Pinpoint the cell where the given text exists, returning its [x, y] midpoint coordinate. 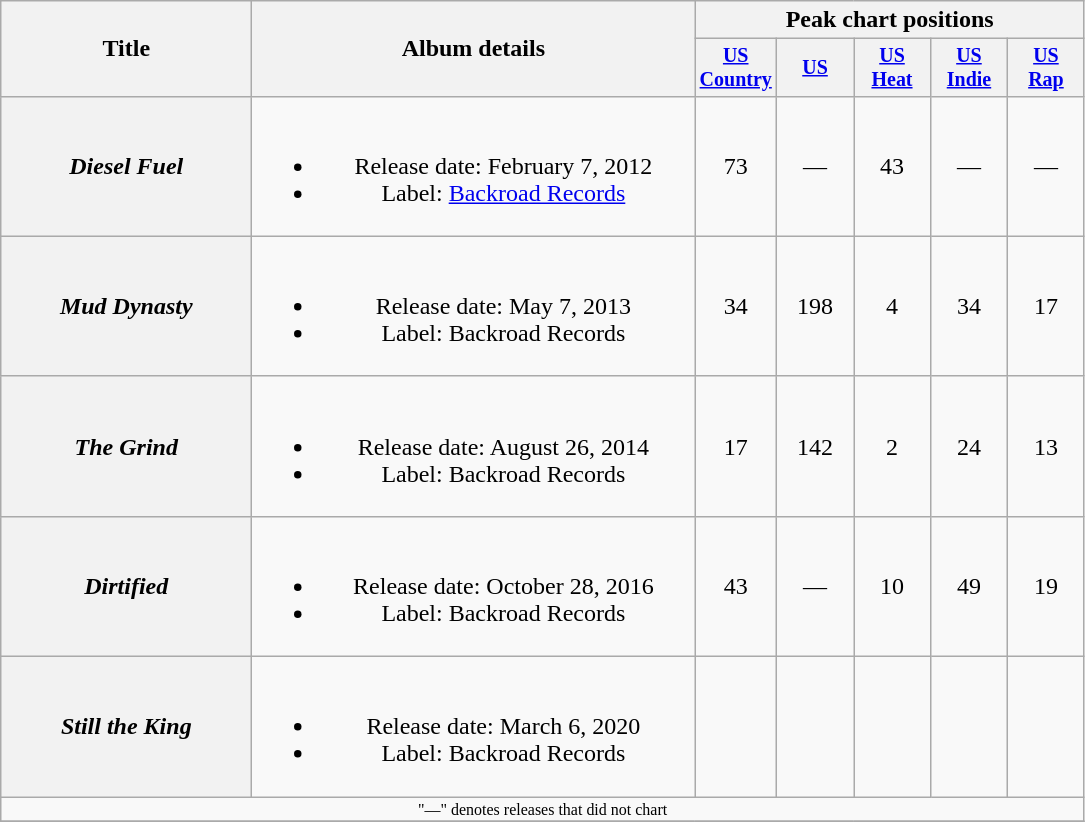
US [816, 68]
USRap [1046, 68]
Still the King [126, 727]
"—" denotes releases that did not chart [543, 809]
13 [1046, 446]
Release date: February 7, 2012Label: Backroad Records [474, 166]
Release date: May 7, 2013Label: Backroad Records [474, 306]
Dirtified [126, 586]
4 [892, 306]
2 [892, 446]
Diesel Fuel [126, 166]
142 [816, 446]
US Country [736, 68]
24 [968, 446]
Peak chart positions [890, 20]
Release date: October 28, 2016Label: Backroad Records [474, 586]
Release date: March 6, 2020Label: Backroad Records [474, 727]
Mud Dynasty [126, 306]
The Grind [126, 446]
Release date: August 26, 2014Label: Backroad Records [474, 446]
Title [126, 49]
19 [1046, 586]
198 [816, 306]
49 [968, 586]
USIndie [968, 68]
73 [736, 166]
10 [892, 586]
Album details [474, 49]
USHeat [892, 68]
